Identify which cell holds the provided text, then report its (X, Y) central coordinate. 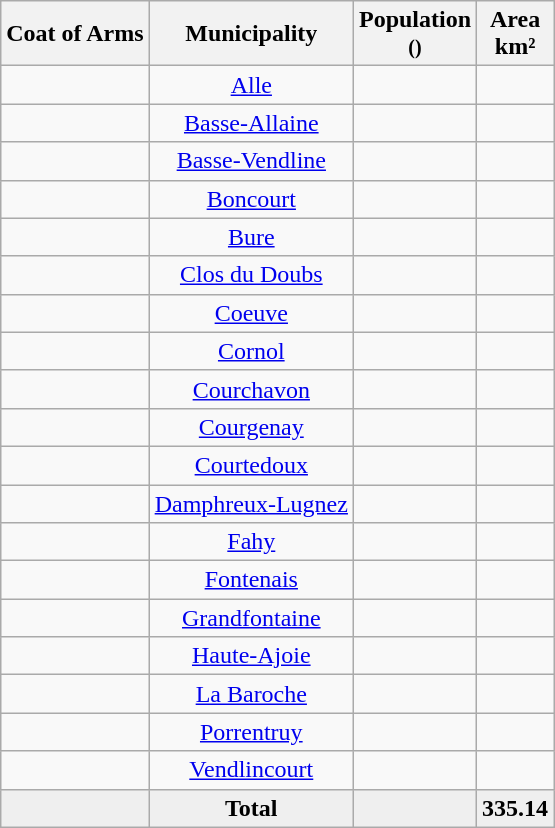
Area km² (516, 34)
Vendlincourt (251, 770)
Population() (414, 34)
Bure (251, 237)
Courgenay (251, 427)
Courchavon (251, 389)
Fahy (251, 542)
Clos du Doubs (251, 275)
Courtedoux (251, 465)
335.14 (516, 808)
Grandfontaine (251, 618)
Cornol (251, 351)
Haute-Ajoie (251, 656)
Coat of Arms (75, 34)
Basse-Allaine (251, 123)
Coeuve (251, 313)
Damphreux-Lugnez (251, 503)
Alle (251, 85)
Basse-Vendline (251, 161)
Porrentruy (251, 732)
Fontenais (251, 580)
Boncourt (251, 199)
Total (251, 808)
Municipality (251, 34)
La Baroche (251, 694)
